Return [x, y] of the center of cell containing provided text 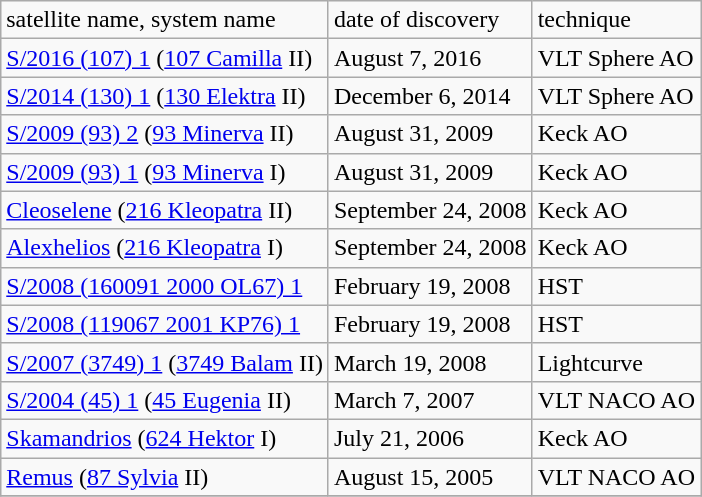
March 19, 2008 [430, 362]
Alexhelios (216 Kleopatra I) [165, 248]
S/2004 (45) 1 (45 Eugenia II) [165, 400]
S/2008 (160091 2000 OL67) 1 [165, 286]
date of discovery [430, 20]
Lightcurve [616, 362]
S/2007 (3749) 1 (3749 Balam II) [165, 362]
Remus (87 Sylvia II) [165, 477]
satellite name, system name [165, 20]
August 7, 2016 [430, 58]
technique [616, 20]
S/2016 (107) 1 (107 Camilla II) [165, 58]
S/2009 (93) 1 (93 Minerva I) [165, 172]
December 6, 2014 [430, 96]
S/2008 (119067 2001 KP76) 1 [165, 324]
March 7, 2007 [430, 400]
S/2009 (93) 2 (93 Minerva II) [165, 134]
S/2014 (130) 1 (130 Elektra II) [165, 96]
August 15, 2005 [430, 477]
July 21, 2006 [430, 438]
Cleoselene (216 Kleopatra II) [165, 210]
Skamandrios (624 Hektor I) [165, 438]
